For the text-containing cell, return its midpoint in [X, Y] coordinate format. 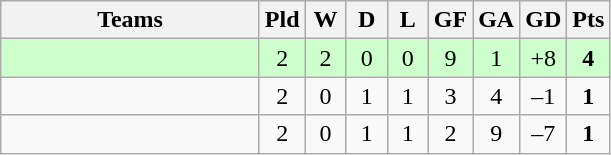
L [408, 20]
GA [496, 20]
GD [544, 20]
W [326, 20]
–7 [544, 134]
D [366, 20]
GF [450, 20]
Teams [130, 20]
–1 [544, 96]
+8 [544, 58]
Pts [588, 20]
3 [450, 96]
Pld [282, 20]
